Provide the (x, y) coordinate of the cell's center where the given text is located.  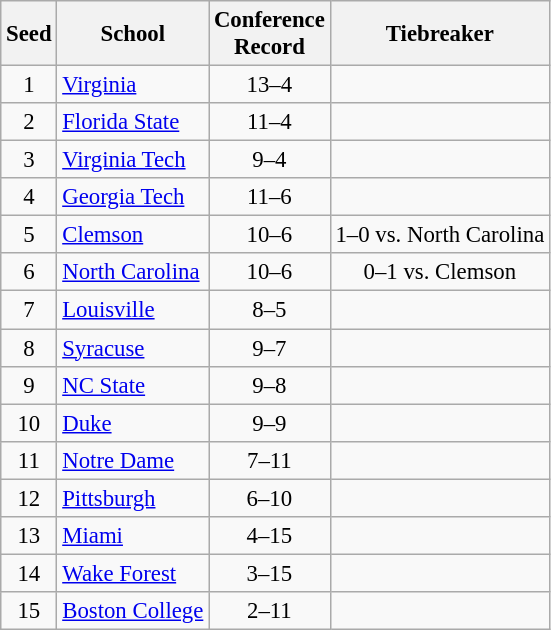
Miami (133, 536)
13–4 (270, 85)
Georgia Tech (133, 197)
Clemson (133, 235)
Duke (133, 423)
11 (29, 460)
13 (29, 536)
2 (29, 122)
NC State (133, 385)
Notre Dame (133, 460)
9–7 (270, 348)
Florida State (133, 122)
Virginia Tech (133, 160)
North Carolina (133, 273)
1 (29, 85)
11–4 (270, 122)
2–11 (270, 611)
Wake Forest (133, 573)
11–6 (270, 197)
3 (29, 160)
15 (29, 611)
4 (29, 197)
Louisville (133, 310)
0–1 vs. Clemson (440, 273)
7–11 (270, 460)
5 (29, 235)
6 (29, 273)
14 (29, 573)
ConferenceRecord (270, 34)
1–0 vs. North Carolina (440, 235)
9–9 (270, 423)
Pittsburgh (133, 498)
Syracuse (133, 348)
8–5 (270, 310)
9–4 (270, 160)
12 (29, 498)
9–8 (270, 385)
School (133, 34)
6–10 (270, 498)
3–15 (270, 573)
9 (29, 385)
Boston College (133, 611)
10 (29, 423)
Tiebreaker (440, 34)
7 (29, 310)
Seed (29, 34)
Virginia (133, 85)
8 (29, 348)
4–15 (270, 536)
